Output the [x, y] coordinate of the center of the cell containing the given text.  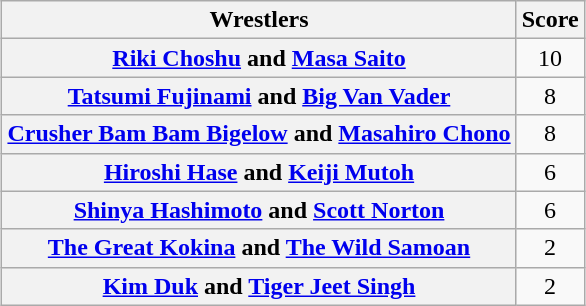
Hiroshi Hase and Keiji Mutoh [259, 172]
10 [550, 58]
Kim Duk and Tiger Jeet Singh [259, 286]
The Great Kokina and The Wild Samoan [259, 248]
Shinya Hashimoto and Scott Norton [259, 210]
Wrestlers [259, 20]
Crusher Bam Bam Bigelow and Masahiro Chono [259, 134]
Tatsumi Fujinami and Big Van Vader [259, 96]
Riki Choshu and Masa Saito [259, 58]
Score [550, 20]
